Detect which cell encompasses the target text, then output its (X, Y) center coordinate. 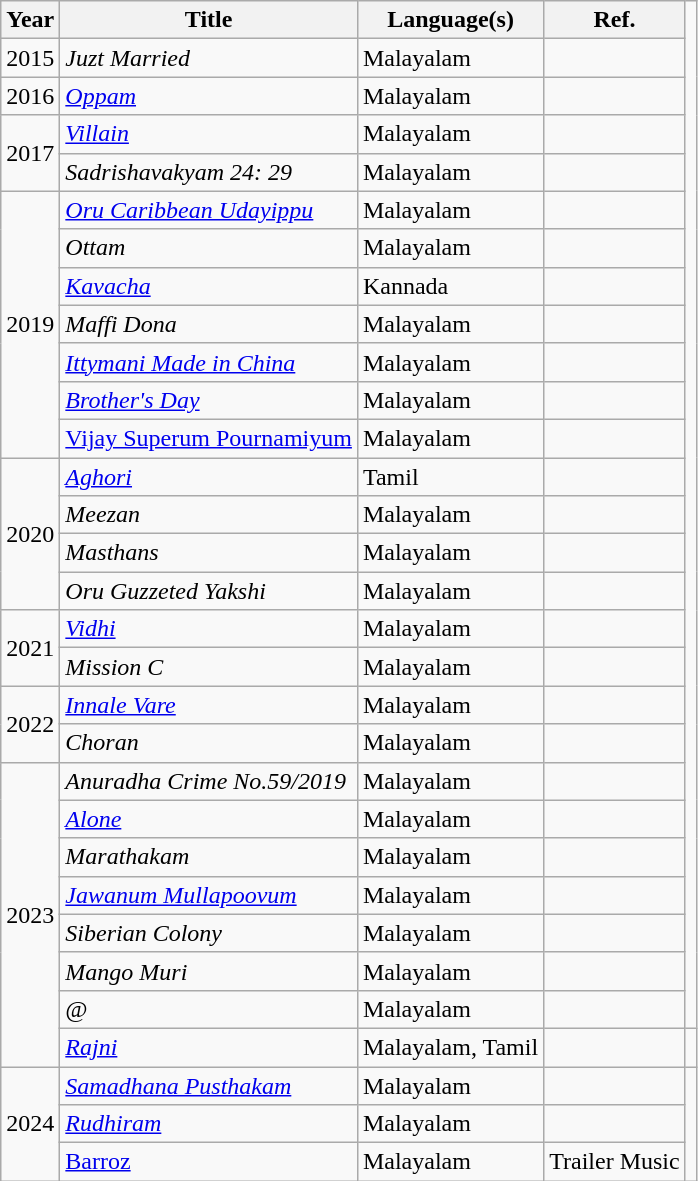
Title (209, 20)
Vidhi (209, 629)
Masthans (209, 553)
2023 (30, 914)
Language(s) (450, 20)
Trailer Music (615, 1162)
Mango Muri (209, 971)
2022 (30, 724)
Meezan (209, 515)
Oru Caribbean Udayippu (209, 210)
Siberian Colony (209, 933)
Ref. (615, 20)
Oppam (209, 96)
Aghori (209, 477)
2016 (30, 96)
2021 (30, 648)
2020 (30, 534)
2015 (30, 58)
Alone (209, 819)
Oru Guzzeted Yakshi (209, 591)
Brother's Day (209, 400)
Vijay Superum Pournamiyum (209, 438)
Year (30, 20)
Anuradha Crime No.59/2019 (209, 781)
Juzt Married (209, 58)
Sadrishavakyam 24: 29 (209, 172)
2017 (30, 153)
Kavacha (209, 286)
2024 (30, 1123)
Malayalam, Tamil (450, 1047)
Kannada (450, 286)
Maffi Dona (209, 324)
Jawanum Mullapoovum (209, 895)
Innale Vare (209, 705)
Rajni (209, 1047)
Villain (209, 134)
Marathakam (209, 857)
@ (209, 1009)
2019 (30, 324)
Barroz (209, 1162)
Samadhana Pusthakam (209, 1085)
Ittymani Made in China (209, 362)
Ottam (209, 248)
Rudhiram (209, 1124)
Choran (209, 743)
Tamil (450, 477)
Mission C (209, 667)
